Scan for the cell matching the given text and deliver its [X, Y] coordinate at center. 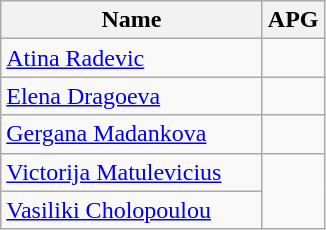
Vasiliki Cholopoulou [132, 210]
Atina Radevic [132, 58]
Victorija Matulevicius [132, 172]
Name [132, 20]
APG [293, 20]
Elena Dragoeva [132, 96]
Gergana Madankova [132, 134]
